Scan for the cell matching the given text and deliver its (X, Y) coordinate at center. 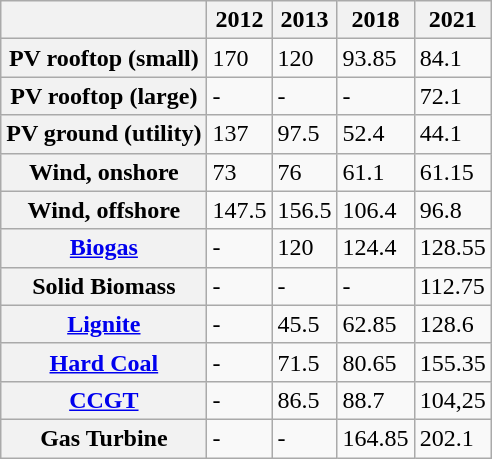
128.55 (452, 248)
72.1 (452, 96)
124.4 (376, 248)
52.4 (376, 134)
80.65 (376, 362)
Lignite (104, 324)
84.1 (452, 58)
88.7 (376, 400)
2012 (240, 20)
156.5 (304, 210)
45.5 (304, 324)
44.1 (452, 134)
155.35 (452, 362)
Gas Turbine (104, 438)
PV rooftop (small) (104, 58)
96.8 (452, 210)
97.5 (304, 134)
137 (240, 134)
2018 (376, 20)
93.85 (376, 58)
202.1 (452, 438)
106.4 (376, 210)
104,25 (452, 400)
62.85 (376, 324)
Wind, offshore (104, 210)
71.5 (304, 362)
PV rooftop (large) (104, 96)
128.6 (452, 324)
2021 (452, 20)
61.1 (376, 172)
2013 (304, 20)
Biogas (104, 248)
112.75 (452, 286)
73 (240, 172)
CCGT (104, 400)
PV ground (utility) (104, 134)
61.15 (452, 172)
164.85 (376, 438)
Wind, onshore (104, 172)
147.5 (240, 210)
76 (304, 172)
Solid Biomass (104, 286)
Hard Coal (104, 362)
86.5 (304, 400)
170 (240, 58)
